Locate the cell with the specified text and output its [x, y] center coordinate. 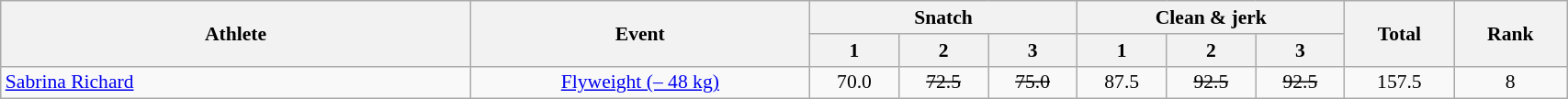
Sabrina Richard [235, 82]
72.5 [944, 82]
70.0 [854, 82]
Athlete [235, 33]
8 [1510, 82]
Rank [1510, 33]
157.5 [1400, 82]
Flyweight (– 48 kg) [639, 82]
Event [639, 33]
Total [1400, 33]
87.5 [1122, 82]
Snatch [942, 17]
75.0 [1032, 82]
Clean & jerk [1211, 17]
